Find where the given text appears and provide that cell's center as [X, Y] coordinate. 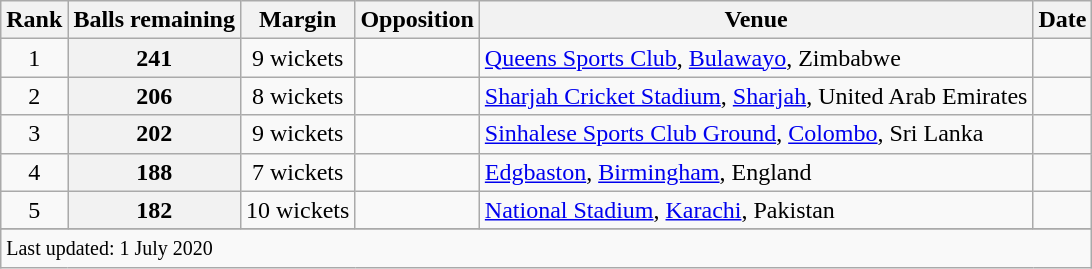
Queens Sports Club, Bulawayo, Zimbabwe [756, 58]
Sharjah Cricket Stadium, Sharjah, United Arab Emirates [756, 96]
241 [154, 58]
Sinhalese Sports Club Ground, Colombo, Sri Lanka [756, 134]
3 [34, 134]
7 wickets [297, 172]
10 wickets [297, 210]
1 [34, 58]
Last updated: 1 July 2020 [546, 248]
National Stadium, Karachi, Pakistan [756, 210]
Venue [756, 20]
202 [154, 134]
Edgbaston, Birmingham, England [756, 172]
5 [34, 210]
2 [34, 96]
4 [34, 172]
Opposition [417, 20]
188 [154, 172]
8 wickets [297, 96]
Rank [34, 20]
182 [154, 210]
Balls remaining [154, 20]
206 [154, 96]
Margin [297, 20]
Date [1062, 20]
